Locate the cell with the specified text and output its [X, Y] center coordinate. 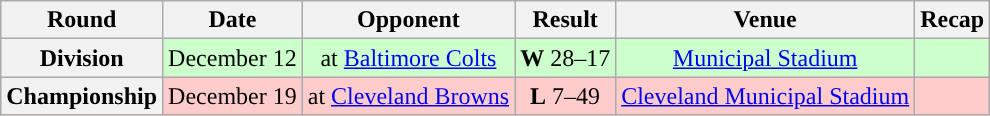
L 7–49 [566, 96]
Venue [766, 20]
Division [82, 58]
at Cleveland Browns [408, 96]
Championship [82, 96]
December 12 [233, 58]
Result [566, 20]
Recap [952, 20]
Cleveland Municipal Stadium [766, 96]
Date [233, 20]
December 19 [233, 96]
Municipal Stadium [766, 58]
W 28–17 [566, 58]
Opponent [408, 20]
at Baltimore Colts [408, 58]
Round [82, 20]
